Provide the (X, Y) coordinate of the cell's center where the given text is located.  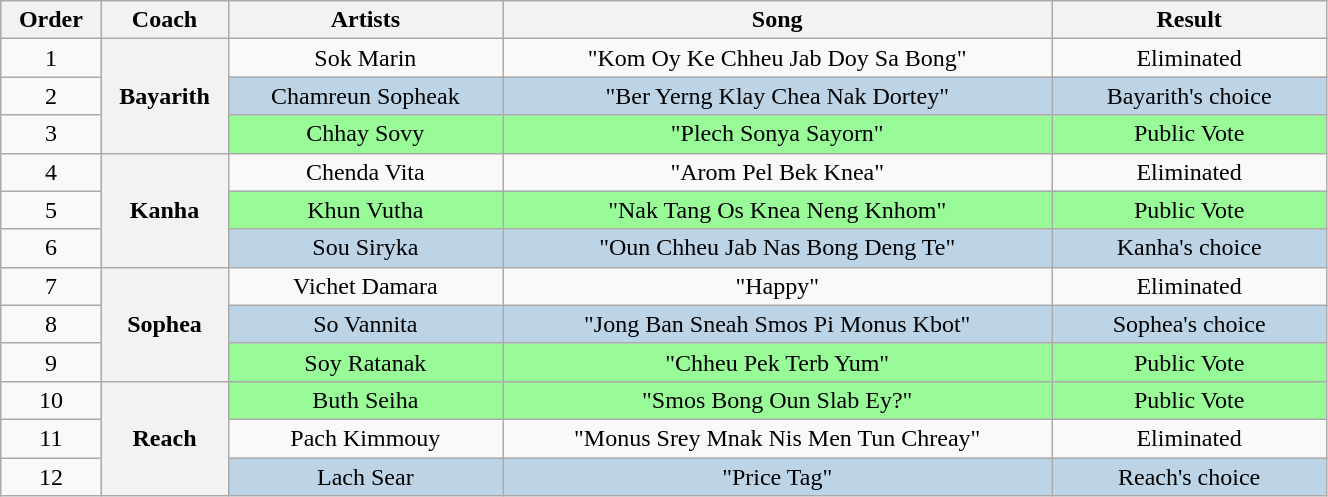
10 (51, 400)
Soy Ratanak (366, 362)
Bayarith's choice (1190, 96)
Artists (366, 20)
Coach (164, 20)
Chenda Vita (366, 172)
Vichet Damara (366, 286)
"Nak Tang Os Knea Neng Knhom" (778, 210)
Chhay Sovy (366, 134)
"Jong Ban Sneah Smos Pi Monus Kbot" (778, 324)
Sophea (164, 324)
1 (51, 58)
Kanha (164, 210)
"Oun Chheu Jab Nas Bong Deng Te" (778, 248)
"Arom Pel Bek Knea" (778, 172)
Kanha's choice (1190, 248)
Reach (164, 438)
8 (51, 324)
"Smos Bong Oun Slab Ey?" (778, 400)
Khun Vutha (366, 210)
Chamreun Sopheak (366, 96)
11 (51, 438)
So Vannita (366, 324)
6 (51, 248)
Sou Siryka (366, 248)
12 (51, 477)
"Monus Srey Mnak Nis Men Tun Chreay" (778, 438)
Song (778, 20)
2 (51, 96)
Order (51, 20)
Sophea's choice (1190, 324)
Result (1190, 20)
Sok Marin (366, 58)
Reach's choice (1190, 477)
"Price Tag" (778, 477)
"Ber Yerng Klay Chea Nak Dortey" (778, 96)
9 (51, 362)
5 (51, 210)
3 (51, 134)
Buth Seiha (366, 400)
"Chheu Pek Terb Yum" (778, 362)
Pach Kimmouy (366, 438)
"Happy" (778, 286)
Lach Sear (366, 477)
4 (51, 172)
Bayarith (164, 96)
"Plech Sonya Sayorn" (778, 134)
7 (51, 286)
"Kom Oy Ke Chheu Jab Doy Sa Bong" (778, 58)
